Scan for the cell matching the given text and deliver its (x, y) coordinate at center. 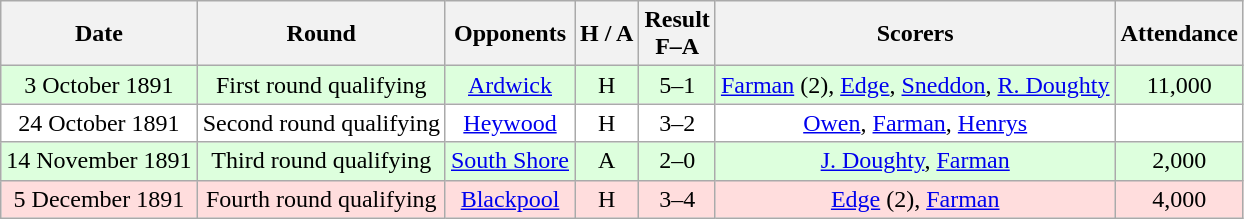
Fourth round qualifying (321, 199)
Edge (2), Farman (915, 199)
14 November 1891 (99, 161)
5–1 (677, 85)
J. Doughty, Farman (915, 161)
3–4 (677, 199)
2,000 (1179, 161)
2–0 (677, 161)
Heywood (510, 123)
Farman (2), Edge, Sneddon, R. Doughty (915, 85)
Second round qualifying (321, 123)
First round qualifying (321, 85)
H / A (607, 34)
4,000 (1179, 199)
5 December 1891 (99, 199)
A (607, 161)
Date (99, 34)
Attendance (1179, 34)
Ardwick (510, 85)
24 October 1891 (99, 123)
11,000 (1179, 85)
Scorers (915, 34)
3–2 (677, 123)
Opponents (510, 34)
Owen, Farman, Henrys (915, 123)
ResultF–A (677, 34)
South Shore (510, 161)
Round (321, 34)
Blackpool (510, 199)
Third round qualifying (321, 161)
3 October 1891 (99, 85)
